Find where the given text appears and provide that cell's center as [X, Y] coordinate. 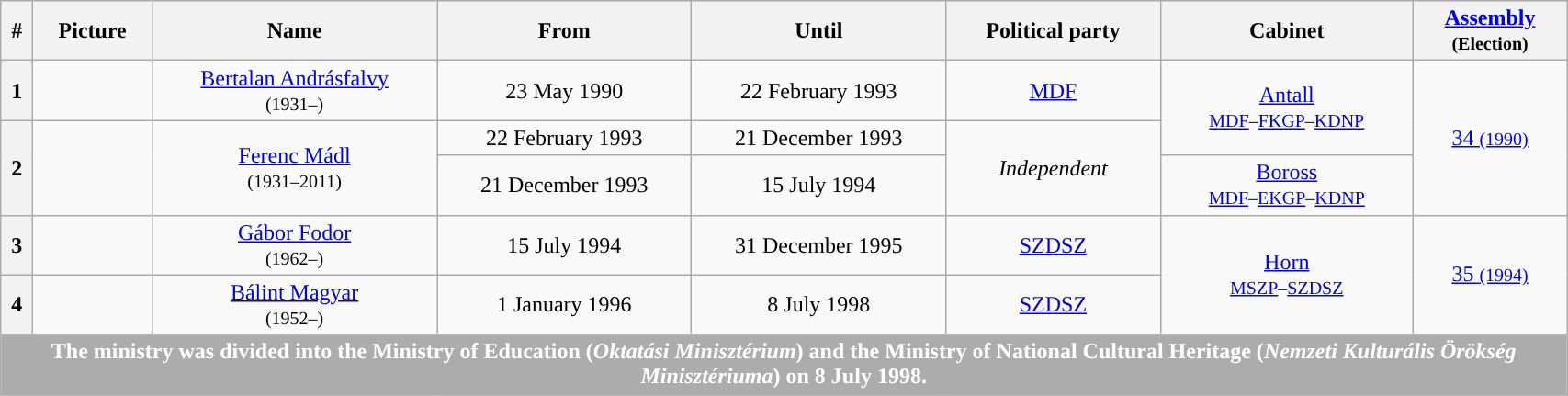
BorossMDF–EKGP–KDNP [1286, 186]
3 [17, 244]
31 December 1995 [819, 244]
From [564, 31]
Bálint Magyar(1952–) [295, 305]
MDF [1053, 90]
4 [17, 305]
Picture [93, 31]
Until [819, 31]
Ferenc Mádl(1931–2011) [295, 167]
AntallMDF–FKGP–KDNP [1286, 108]
8 July 1998 [819, 305]
35 (1994) [1490, 275]
23 May 1990 [564, 90]
1 January 1996 [564, 305]
Gábor Fodor(1962–) [295, 244]
Assembly(Election) [1490, 31]
2 [17, 167]
Name [295, 31]
Independent [1053, 167]
34 (1990) [1490, 138]
# [17, 31]
Cabinet [1286, 31]
1 [17, 90]
HornMSZP–SZDSZ [1286, 275]
Political party [1053, 31]
Bertalan Andrásfalvy(1931–) [295, 90]
